For the text-containing cell, return its midpoint in (X, Y) coordinate format. 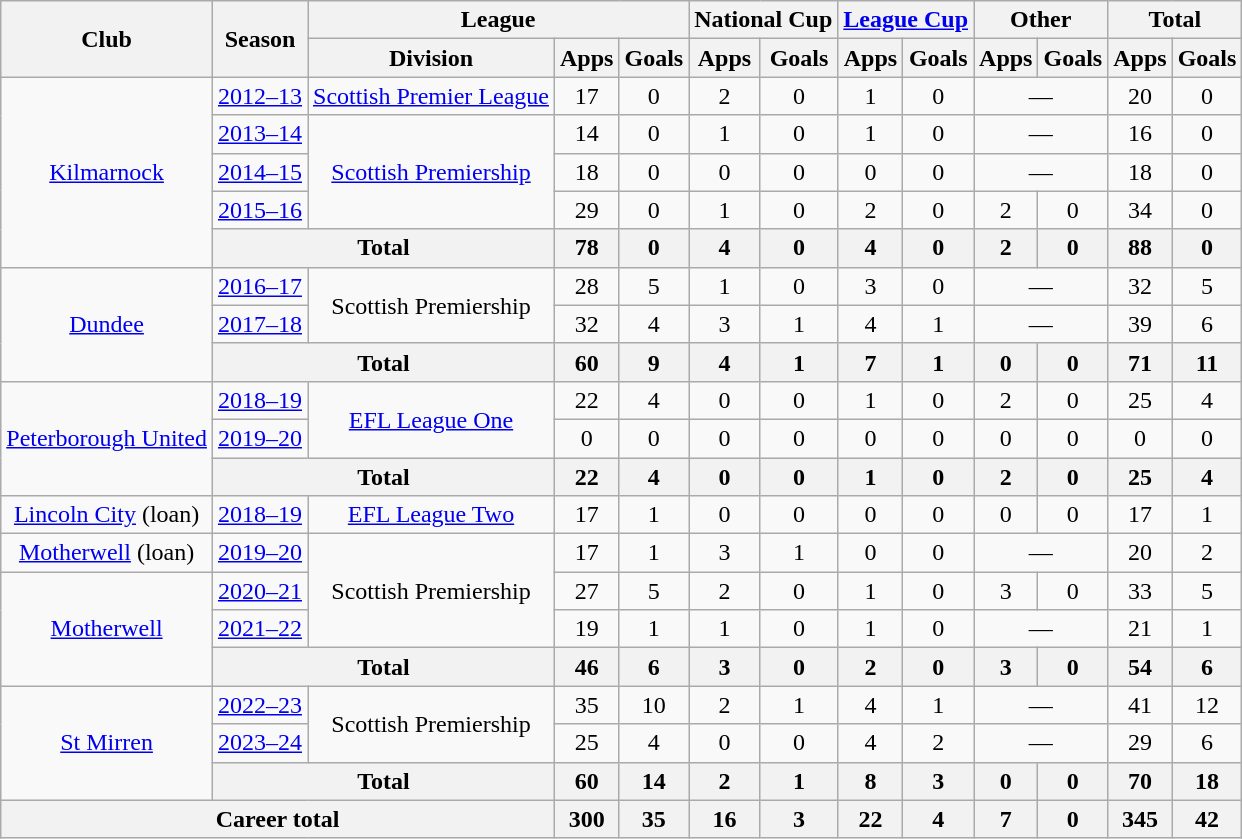
2016–17 (260, 286)
2013–14 (260, 134)
Peterborough United (107, 438)
88 (1140, 248)
Kilmarnock (107, 172)
41 (1140, 705)
Motherwell (loan) (107, 553)
2022–23 (260, 705)
St Mirren (107, 743)
National Cup (764, 20)
Career total (278, 819)
70 (1140, 781)
2023–24 (260, 743)
33 (1140, 591)
EFL League One (432, 419)
8 (870, 781)
Other (1041, 20)
10 (654, 705)
345 (1140, 819)
Club (107, 39)
Lincoln City (loan) (107, 515)
34 (1140, 210)
21 (1140, 629)
EFL League Two (432, 515)
78 (587, 248)
19 (587, 629)
2017–18 (260, 324)
42 (1207, 819)
300 (587, 819)
Division (432, 58)
League Cup (906, 20)
2020–21 (260, 591)
71 (1140, 362)
2021–22 (260, 629)
Motherwell (107, 629)
12 (1207, 705)
Dundee (107, 324)
2014–15 (260, 172)
9 (654, 362)
28 (587, 286)
54 (1140, 667)
2015–16 (260, 210)
46 (587, 667)
11 (1207, 362)
Season (260, 39)
2012–13 (260, 96)
39 (1140, 324)
27 (587, 591)
League (498, 20)
Scottish Premier League (432, 96)
